Identify which cell holds the provided text, then report its (X, Y) central coordinate. 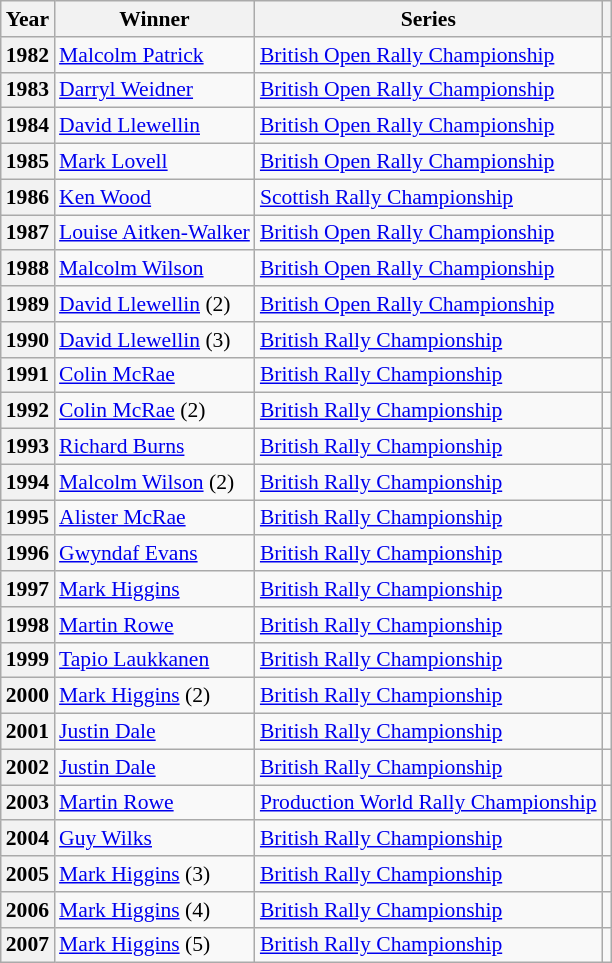
Darryl Weidner (154, 90)
1986 (28, 197)
Richard Burns (154, 447)
Series (428, 19)
2003 (28, 803)
2005 (28, 874)
David Llewellin (3) (154, 340)
Mark Higgins (5) (154, 945)
1990 (28, 340)
1998 (28, 625)
1987 (28, 233)
1983 (28, 90)
Malcolm Patrick (154, 55)
2007 (28, 945)
Ken Wood (154, 197)
Mark Higgins (2) (154, 696)
1989 (28, 304)
Mark Lovell (154, 162)
2000 (28, 696)
Production World Rally Championship (428, 803)
Guy Wilks (154, 839)
Mark Higgins (154, 589)
Mark Higgins (4) (154, 910)
1988 (28, 269)
2004 (28, 839)
1992 (28, 411)
Tapio Laukkanen (154, 660)
1985 (28, 162)
Alister McRae (154, 518)
Malcolm Wilson (154, 269)
2001 (28, 732)
1982 (28, 55)
Mark Higgins (3) (154, 874)
1996 (28, 554)
Colin McRae (2) (154, 411)
Scottish Rally Championship (428, 197)
Year (28, 19)
1984 (28, 126)
Louise Aitken-Walker (154, 233)
1994 (28, 482)
Winner (154, 19)
Colin McRae (154, 375)
Malcolm Wilson (2) (154, 482)
2006 (28, 910)
2002 (28, 767)
1995 (28, 518)
1999 (28, 660)
Gwyndaf Evans (154, 554)
1993 (28, 447)
David Llewellin (2) (154, 304)
1997 (28, 589)
1991 (28, 375)
David Llewellin (154, 126)
